For the text-containing cell, return its midpoint in [X, Y] coordinate format. 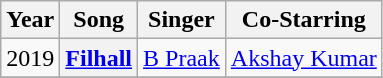
Song [99, 20]
Year [30, 20]
Akshay Kumar [304, 58]
Filhall [99, 58]
Co-Starring [304, 20]
2019 [30, 58]
B Praak [182, 58]
Singer [182, 20]
